Provide the (X, Y) coordinate of the cell's center where the given text is located.  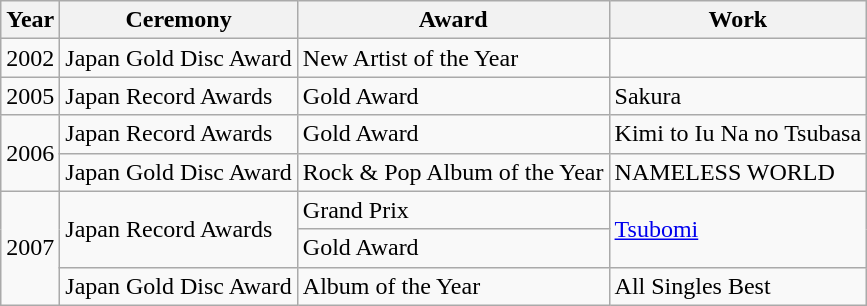
New Artist of the Year (453, 58)
2006 (30, 153)
2002 (30, 58)
Tsubomi (738, 229)
Grand Prix (453, 210)
Rock & Pop Album of the Year (453, 172)
Ceremony (178, 20)
Sakura (738, 96)
All Singles Best (738, 286)
2005 (30, 96)
Album of the Year (453, 286)
Year (30, 20)
Award (453, 20)
Kimi to Iu Na no Tsubasa (738, 134)
NAMELESS WORLD (738, 172)
Work (738, 20)
2007 (30, 248)
